Provide the (x, y) coordinate of the cell's center where the given text is located.  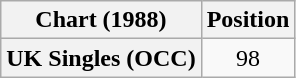
Chart (1988) (101, 20)
UK Singles (OCC) (101, 58)
98 (248, 58)
Position (248, 20)
